Provide the [x, y] coordinate of the cell's center where the given text is located.  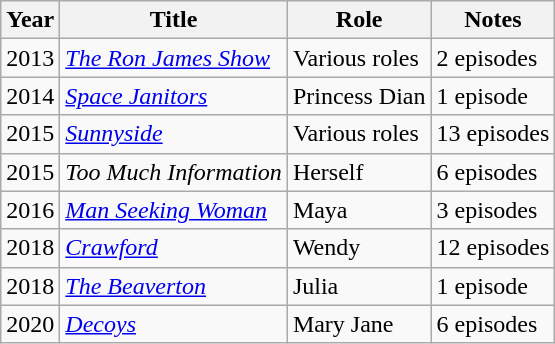
Man Seeking Woman [174, 210]
Mary Jane [359, 324]
Too Much Information [174, 172]
Princess Dian [359, 96]
Wendy [359, 248]
Julia [359, 286]
2013 [30, 58]
2020 [30, 324]
Sunnyside [174, 134]
Space Janitors [174, 96]
The Ron James Show [174, 58]
Title [174, 20]
Decoys [174, 324]
13 episodes [493, 134]
Crawford [174, 248]
3 episodes [493, 210]
2014 [30, 96]
2 episodes [493, 58]
Year [30, 20]
Notes [493, 20]
The Beaverton [174, 286]
Herself [359, 172]
2016 [30, 210]
12 episodes [493, 248]
Role [359, 20]
Maya [359, 210]
